Return (x, y) of the center of cell containing provided text 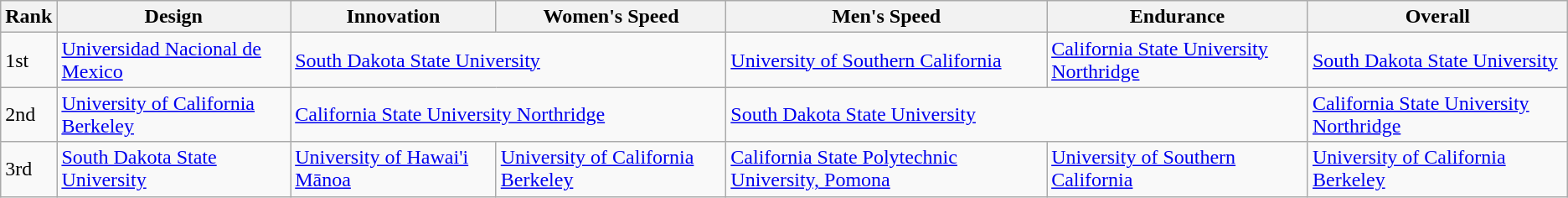
Universidad Nacional de Mexico (174, 60)
Men's Speed (886, 17)
California State Polytechnic University, Pomona (886, 169)
University of Hawai'i Mānoa (394, 169)
Endurance (1178, 17)
Overall (1437, 17)
Women's Speed (611, 17)
2nd (28, 114)
Rank (28, 17)
Innovation (394, 17)
1st (28, 60)
Design (174, 17)
3rd (28, 169)
